Capture the cell that displays the provided text and extract its [x, y] central coordinate. 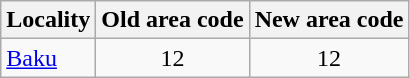
Old area code [172, 20]
Locality [48, 20]
New area code [329, 20]
Baku [48, 58]
